Extract the [X, Y] coordinate from the center of the cell holding the provided text.  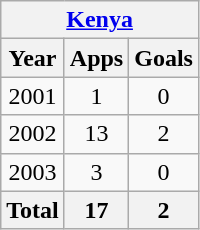
Goals [164, 58]
Apps [96, 58]
2003 [33, 172]
1 [96, 96]
13 [96, 134]
3 [96, 172]
2002 [33, 134]
Year [33, 58]
Total [33, 210]
Kenya [100, 20]
2001 [33, 96]
17 [96, 210]
